Detect which cell encompasses the target text, then output its [x, y] center coordinate. 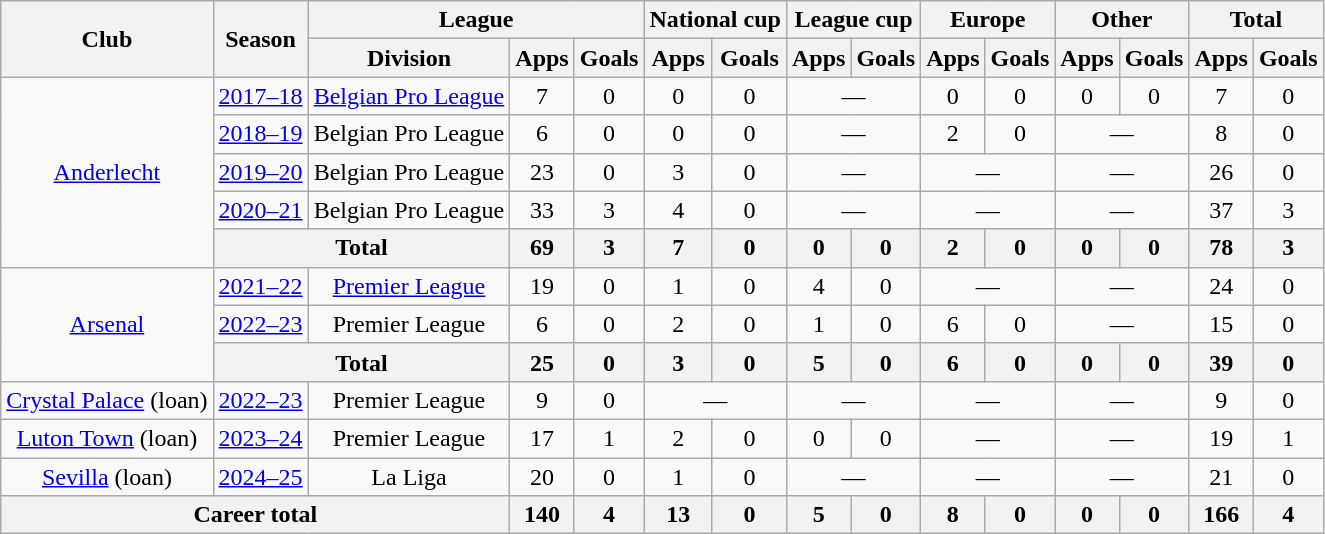
166 [1221, 515]
13 [678, 515]
Sevilla (loan) [107, 477]
25 [542, 362]
2023–24 [260, 438]
2018–19 [260, 134]
24 [1221, 286]
Club [107, 39]
National cup [715, 20]
League cup [853, 20]
Other [1122, 20]
39 [1221, 362]
League [476, 20]
Luton Town (loan) [107, 438]
23 [542, 172]
140 [542, 515]
Division [409, 58]
17 [542, 438]
26 [1221, 172]
2020–21 [260, 210]
33 [542, 210]
78 [1221, 248]
Season [260, 39]
69 [542, 248]
Career total [256, 515]
Crystal Palace (loan) [107, 400]
20 [542, 477]
2017–18 [260, 96]
Anderlecht [107, 172]
15 [1221, 324]
Arsenal [107, 324]
21 [1221, 477]
37 [1221, 210]
2021–22 [260, 286]
2019–20 [260, 172]
La Liga [409, 477]
2024–25 [260, 477]
Europe [988, 20]
